Search for the cell housing the specified text and yield its [x, y] center coordinate. 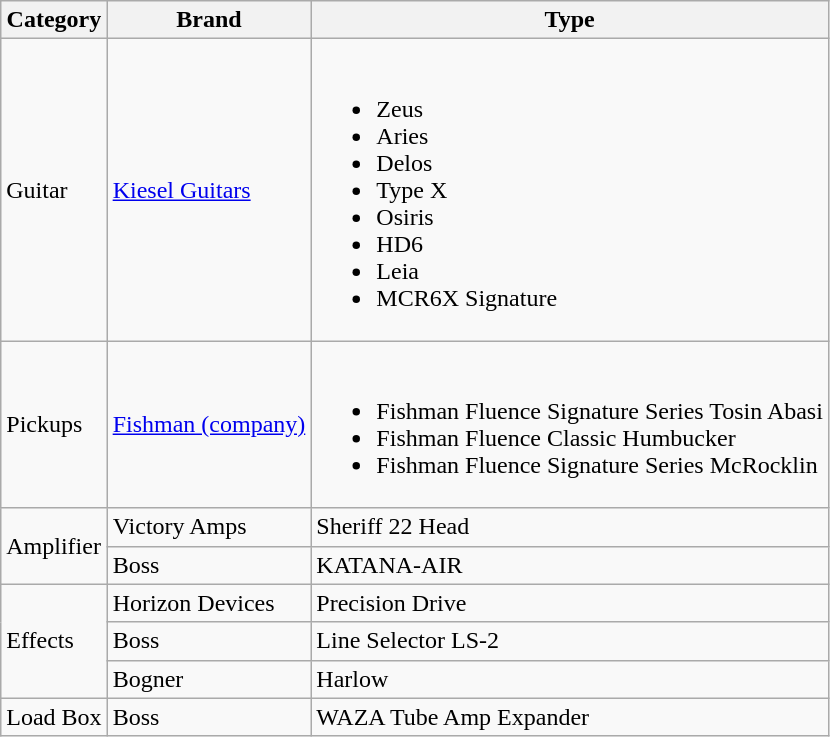
ZeusAriesDelosType XOsirisHD6LeiaMCR6X Signature [570, 190]
Category [54, 20]
Type [570, 20]
Guitar [54, 190]
Load Box [54, 717]
WAZA Tube Amp Expander [570, 717]
Horizon Devices [209, 603]
KATANA-AIR [570, 565]
Effects [54, 641]
Victory Amps [209, 527]
Kiesel Guitars [209, 190]
Bogner [209, 679]
Brand [209, 20]
Harlow [570, 679]
Fishman Fluence Signature Series Tosin AbasiFishman Fluence Classic HumbuckerFishman Fluence Signature Series McRocklin [570, 424]
Fishman (company) [209, 424]
Line Selector LS-2 [570, 641]
Pickups [54, 424]
Precision Drive [570, 603]
Sheriff 22 Head [570, 527]
Amplifier [54, 546]
